Capture the cell that displays the provided text and extract its [X, Y] central coordinate. 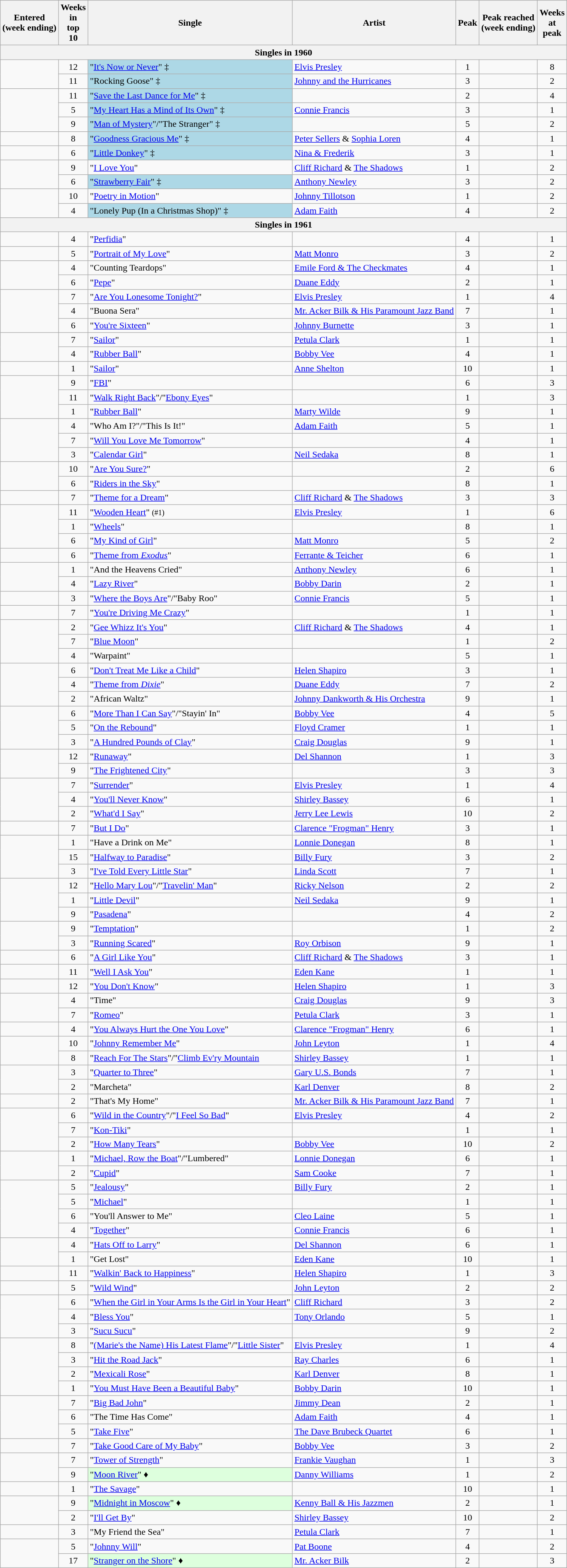
"But I Do" [190, 828]
"Mexicali Rose" [190, 1374]
Johnny Burnette [374, 325]
"Theme from Exodus" [190, 555]
Entered(week ending) [29, 23]
"You'll Never Know" [190, 799]
"Will You Love Me Tomorrow" [190, 440]
"Jealousy" [190, 1187]
"Lonely Pup (In a Christmas Shop)" ‡ [190, 210]
"You're Driving Me Crazy" [190, 612]
Gary U.S. Bonds [374, 1072]
Cleo Laine [374, 1216]
"(Marie's the Name) His Latest Flame"/"Little Sister" [190, 1345]
"Reach For The Stars"/"Climb Ev'ry Mountain [190, 1058]
"Rocking Goose" ‡ [190, 81]
Single [190, 23]
"Running Scared" [190, 943]
"Get Lost" [190, 1259]
"When the Girl in Your Arms Is the Girl in Your Heart" [190, 1302]
"Lazy River" [190, 584]
"You Must Have Been a Beautiful Baby" [190, 1388]
Ray Charles [374, 1360]
"Wooden Heart" (#1) [190, 512]
"Poetry in Motion" [190, 196]
Mr. Acker Bilk [374, 1560]
"Warpaint" [190, 656]
"The Savage" [190, 1489]
Jerry Lee Lewis [374, 814]
"Cupid" [190, 1173]
"Runaway" [190, 756]
Danny Williams [374, 1474]
Weeksintop10 [73, 23]
"Take Good Care of My Baby" [190, 1446]
"Goodness Gracious Me" ‡ [190, 138]
"The Frightened City" [190, 771]
"My Friend the Sea" [190, 1532]
Anne Shelton [374, 368]
"Michael" [190, 1202]
"Little Donkey" ‡ [190, 153]
"Who Am I?"/"This Is It!" [190, 426]
Ricky Nelson [374, 885]
"Surrender" [190, 785]
"I Love You" [190, 167]
Frankie Vaughan [374, 1460]
"Calendar Girl" [190, 455]
"Hit the Road Jack" [190, 1360]
Weeksatpeak [552, 23]
Ferrante & Teicher [374, 555]
Kenny Ball & His Jazzmen [374, 1503]
"It's Now or Never" ‡ [190, 67]
17 [73, 1560]
Peak [468, 23]
"Where the Boys Are"/"Baby Roo" [190, 598]
Johnny and the Hurricanes [374, 81]
"Tower of Strength" [190, 1460]
Emile Ford & The Checkmates [374, 268]
"Perfidia" [190, 239]
"You Always Hurt the One You Love" [190, 1029]
"Michael, Row the Boat"/"Lumbered" [190, 1159]
"Romeo" [190, 1015]
Tony Orlando [374, 1316]
"Save the Last Dance for Me" ‡ [190, 95]
"Walkin' Back to Happiness" [190, 1273]
Pat Boone [374, 1546]
Floyd Cramer [374, 728]
"Are You Lonesome Tonight?" [190, 297]
"You Don't Know" [190, 986]
"Sucu Sucu" [190, 1331]
"My Heart Has a Mind of Its Own" ‡ [190, 110]
"Theme for a Dream" [190, 498]
"Don't Treat Me Like a Child" [190, 670]
"Buona Sera" [190, 311]
"I'll Get By" [190, 1517]
"The Time Has Come" [190, 1417]
"What'd I Say" [190, 814]
"Little Devil" [190, 900]
Peak reached(week ending) [508, 23]
"Quarter to Three" [190, 1072]
"Strawberry Fair" ‡ [190, 182]
Johnny Dankworth & His Orchestra [374, 699]
"A Girl Like You" [190, 957]
"Wheels" [190, 526]
"Kon-Tiki" [190, 1129]
"Blue Moon" [190, 641]
Jimmy Dean [374, 1403]
Linda Scott [374, 871]
"Johnny Will" [190, 1546]
The Dave Brubeck Quartet [374, 1431]
"African Waltz" [190, 699]
"More Than I Can Say"/"Stayin' In" [190, 713]
"Hats Off to Larry" [190, 1245]
15 [73, 857]
"Together" [190, 1230]
"And the Heavens Cried" [190, 569]
Cliff Richard [374, 1302]
Sam Cooke [374, 1173]
Roy Orbison [374, 943]
"Hello Mary Lou"/"Travelin' Man" [190, 885]
Peter Sellers & Sophia Loren [374, 138]
"Marcheta" [190, 1086]
Marty Wilde [374, 411]
Singles in 1961 [284, 225]
"Portrait of My Love" [190, 254]
"Temptation" [190, 929]
"Well I Ask You" [190, 972]
"Wild in the Country"/"I Feel So Bad" [190, 1115]
"On the Rebound" [190, 728]
"I've Told Every Little Star" [190, 871]
"Man of Mystery"/"The Stranger" ‡ [190, 124]
"You'll Answer to Me" [190, 1216]
"How Many Tears" [190, 1144]
"My Kind of Girl" [190, 541]
"Pepe" [190, 282]
"That's My Home" [190, 1101]
"Time" [190, 1000]
"Walk Right Back"/"Ebony Eyes" [190, 397]
"Wild Wind" [190, 1288]
"You're Sixteen" [190, 325]
Artist [374, 23]
"Gee Whizz It's You" [190, 627]
"Halfway to Paradise" [190, 857]
"Take Five" [190, 1431]
"Have a Drink on Me" [190, 842]
Johnny Tillotson [374, 196]
Singles in 1960 [284, 52]
Nina & Frederik [374, 153]
"Big Bad John" [190, 1403]
"Johnny Remember Me" [190, 1043]
"Bless You" [190, 1316]
"Riders in the Sky" [190, 483]
"FBI" [190, 383]
"A Hundred Pounds of Clay" [190, 742]
"Moon River" ♦ [190, 1474]
"Pasadena" [190, 914]
"Are You Sure?" [190, 469]
"Midnight in Moscow" ♦ [190, 1503]
"Stranger on the Shore" ♦ [190, 1560]
"Theme from Dixie" [190, 685]
"Counting Teardops" [190, 268]
